Find where the given text appears and provide that cell's center as (x, y) coordinate. 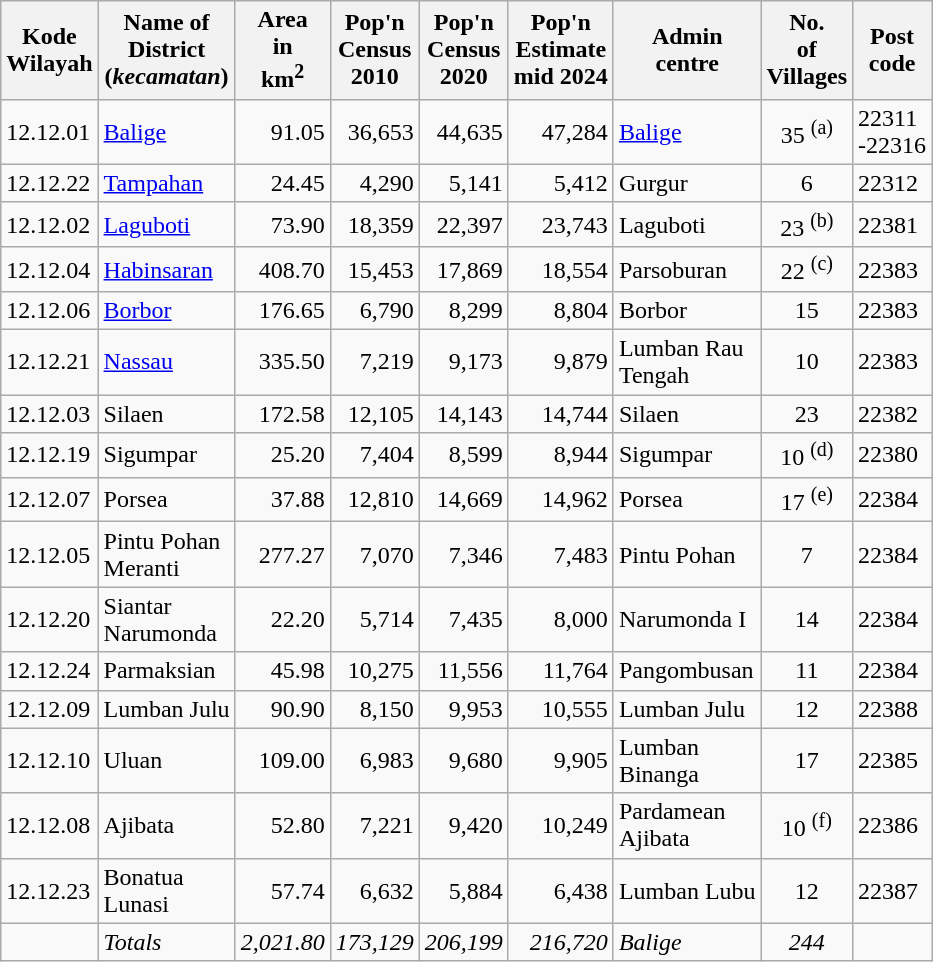
23 (807, 414)
12.12.06 (50, 311)
90.90 (282, 709)
12.12.08 (50, 826)
11 (807, 671)
57.74 (282, 890)
9,680 (464, 760)
22387 (892, 890)
35 (a) (807, 132)
Kode Wilayah (50, 50)
8,299 (464, 311)
Name ofDistrict(kecamatan) (166, 50)
17,869 (464, 270)
25.20 (282, 456)
10,249 (560, 826)
9,905 (560, 760)
8,944 (560, 456)
7,219 (374, 362)
9,420 (464, 826)
10,275 (374, 671)
Uluan (166, 760)
9,953 (464, 709)
12,810 (374, 500)
Pop'nCensus2010 (374, 50)
Admin centre (687, 50)
7 (807, 554)
7,435 (464, 620)
173,129 (374, 942)
216,720 (560, 942)
Lumban Rau Tengah (687, 362)
44,635 (464, 132)
10 (f) (807, 826)
Parsoburan (687, 270)
12,105 (374, 414)
17 (807, 760)
11,556 (464, 671)
2,021.80 (282, 942)
22 (c) (807, 270)
12.12.03 (50, 414)
10 (d) (807, 456)
22381 (892, 224)
6,438 (560, 890)
12.12.09 (50, 709)
7,070 (374, 554)
8,150 (374, 709)
12.12.07 (50, 500)
91.05 (282, 132)
14,962 (560, 500)
5,884 (464, 890)
12.12.10 (50, 760)
11,764 (560, 671)
Gurgur (687, 183)
12.12.05 (50, 554)
Pardamean Ajibata (687, 826)
4,290 (374, 183)
9,879 (560, 362)
12.12.19 (50, 456)
22382 (892, 414)
14,143 (464, 414)
12.12.24 (50, 671)
22.20 (282, 620)
8,804 (560, 311)
109.00 (282, 760)
23,743 (560, 224)
14,669 (464, 500)
22311-22316 (892, 132)
37.88 (282, 500)
Tampahan (166, 183)
No.ofVillages (807, 50)
18,359 (374, 224)
6,983 (374, 760)
5,714 (374, 620)
22386 (892, 826)
36,653 (374, 132)
6 (807, 183)
12.12.04 (50, 270)
14,744 (560, 414)
6,632 (374, 890)
22388 (892, 709)
335.50 (282, 362)
12.12.02 (50, 224)
206,199 (464, 942)
5,412 (560, 183)
18,554 (560, 270)
73.90 (282, 224)
Pintu Pohan (687, 554)
7,483 (560, 554)
Parmaksian (166, 671)
45.98 (282, 671)
Pop'nCensus2020 (464, 50)
22312 (892, 183)
Lumban Lubu (687, 890)
Pintu Pohan Meranti (166, 554)
172.58 (282, 414)
Siantar Narumonda (166, 620)
22380 (892, 456)
17 (e) (807, 500)
Narumonda I (687, 620)
22385 (892, 760)
12.12.23 (50, 890)
7,221 (374, 826)
12.12.01 (50, 132)
Postcode (892, 50)
23 (b) (807, 224)
22,397 (464, 224)
Nassau (166, 362)
10 (807, 362)
244 (807, 942)
12.12.21 (50, 362)
Totals (166, 942)
6,790 (374, 311)
176.65 (282, 311)
8,599 (464, 456)
12.12.22 (50, 183)
8,000 (560, 620)
15 (807, 311)
Pangombusan (687, 671)
Ajibata (166, 826)
9,173 (464, 362)
14 (807, 620)
47,284 (560, 132)
5,141 (464, 183)
52.80 (282, 826)
Area inkm2 (282, 50)
277.27 (282, 554)
10,555 (560, 709)
15,453 (374, 270)
7,346 (464, 554)
408.70 (282, 270)
Habinsaran (166, 270)
Lumban Binanga (687, 760)
24.45 (282, 183)
12.12.20 (50, 620)
7,404 (374, 456)
Bonatua Lunasi (166, 890)
Pop'nEstimatemid 2024 (560, 50)
